Scan for the cell matching the given text and deliver its [x, y] coordinate at center. 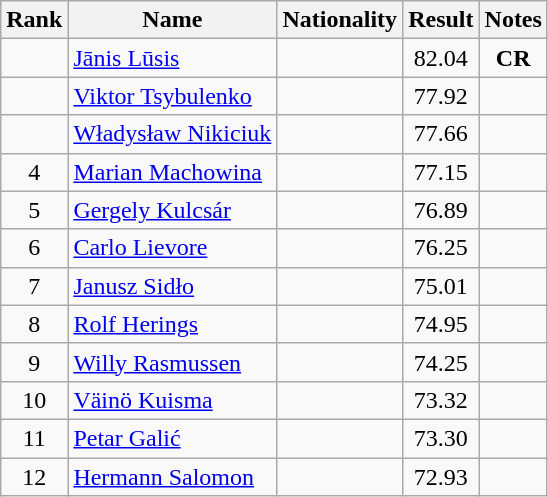
5 [34, 210]
Gergely Kulcsár [172, 210]
7 [34, 286]
11 [34, 438]
73.30 [441, 438]
Jānis Lūsis [172, 58]
Väinö Kuisma [172, 400]
76.25 [441, 248]
4 [34, 172]
12 [34, 477]
74.25 [441, 362]
77.66 [441, 134]
Petar Galić [172, 438]
10 [34, 400]
Rank [34, 20]
Nationality [340, 20]
Result [441, 20]
77.92 [441, 96]
74.95 [441, 324]
Władysław Nikiciuk [172, 134]
73.32 [441, 400]
Willy Rasmussen [172, 362]
Marian Machowina [172, 172]
Viktor Tsybulenko [172, 96]
Janusz Sidło [172, 286]
CR [513, 58]
Name [172, 20]
8 [34, 324]
72.93 [441, 477]
82.04 [441, 58]
6 [34, 248]
Hermann Salomon [172, 477]
77.15 [441, 172]
Carlo Lievore [172, 248]
75.01 [441, 286]
Rolf Herings [172, 324]
76.89 [441, 210]
9 [34, 362]
Notes [513, 20]
